Search for the cell housing the specified text and yield its (X, Y) center coordinate. 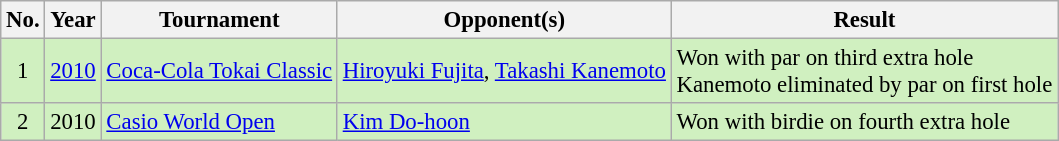
Casio World Open (219, 122)
Won with par on third extra holeKanemoto eliminated by par on first hole (864, 72)
Year (73, 20)
Hiroyuki Fujita, Takashi Kanemoto (504, 72)
No. (23, 20)
Won with birdie on fourth extra hole (864, 122)
1 (23, 72)
Coca-Cola Tokai Classic (219, 72)
Opponent(s) (504, 20)
Result (864, 20)
2 (23, 122)
Tournament (219, 20)
Kim Do-hoon (504, 122)
